From the cell containing the given text, extract its center point as [x, y] coordinate. 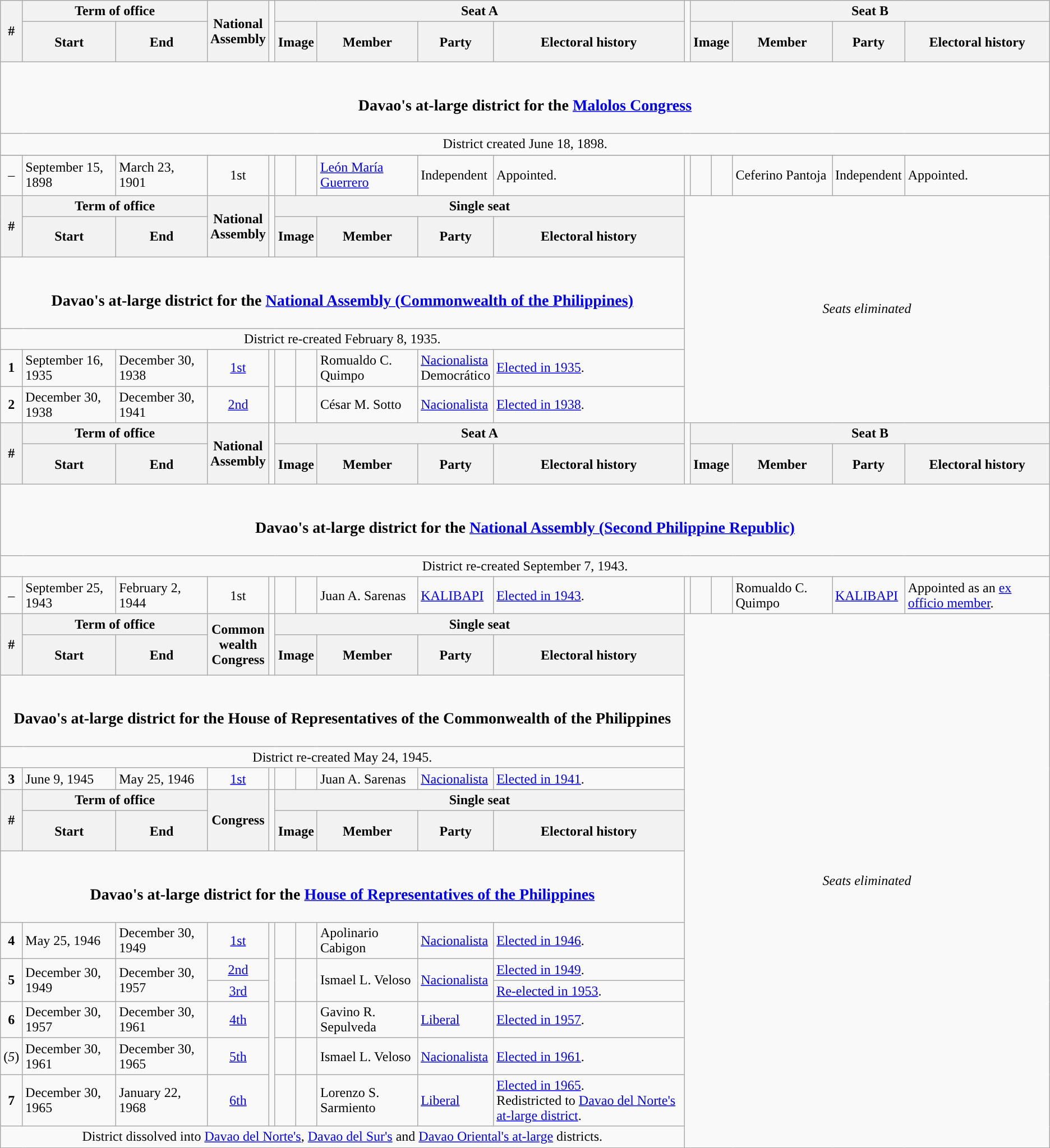
District re-created May 24, 1945. [342, 757]
Davao's at-large district for the Malolos Congress [525, 98]
Appointed as an ex officio member. [977, 596]
(5) [11, 1057]
Elected in 1961. [589, 1057]
Elected in 1949. [589, 970]
5 [11, 980]
District created June 18, 1898. [525, 144]
February 2, 1944 [162, 596]
7 [11, 1100]
Elected in 1941. [589, 778]
Re-elected in 1953. [589, 991]
District re-created September 7, 1943. [525, 566]
4th [238, 1020]
Elected in 1957. [589, 1020]
Congress [238, 820]
Davao's at-large district for the National Assembly (Second Philippine Republic) [525, 520]
March 23, 1901 [162, 175]
Davao's at-large district for the House of Representatives of the Philippines [342, 886]
Davao's at-large district for the House of Representatives of the Commonwealth of the Philippines [342, 711]
Elected in 1935. [589, 368]
CommonwealthCongress [238, 644]
Lorenzo S. Sarmiento [367, 1100]
Davao's at-large district for the National Assembly (Commonwealth of the Philippines) [342, 293]
1 [11, 368]
December 30, 1941 [162, 404]
3rd [238, 991]
District re-created February 8, 1935. [342, 339]
León María Guerrero [367, 175]
September 25, 1943 [70, 596]
3 [11, 778]
4 [11, 941]
6th [238, 1100]
Elected in 1946. [589, 941]
Elected in 1943. [589, 596]
Elected in 1938. [589, 404]
Gavino R. Sepulveda [367, 1020]
District dissolved into Davao del Norte's, Davao del Sur's and Davao Oriental's at-large districts. [342, 1137]
NacionalistaDemocrático [455, 368]
Ceferino Pantoja [782, 175]
January 22, 1968 [162, 1100]
September 16, 1935 [70, 368]
5th [238, 1057]
September 15, 1898 [70, 175]
6 [11, 1020]
Apolinario Cabigon [367, 941]
2 [11, 404]
Elected in 1965.Redistricted to Davao del Norte's at-large district. [589, 1100]
César M. Sotto [367, 404]
June 9, 1945 [70, 778]
